Capture the cell that displays the provided text and extract its (X, Y) central coordinate. 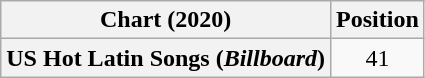
US Hot Latin Songs (Billboard) (166, 58)
41 (378, 58)
Chart (2020) (166, 20)
Position (378, 20)
